From the cell containing the given text, extract its center point as [X, Y] coordinate. 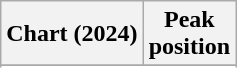
Chart (2024) [72, 34]
Peakposition [189, 34]
